Provide the (X, Y) coordinate of the cell's center where the given text is located.  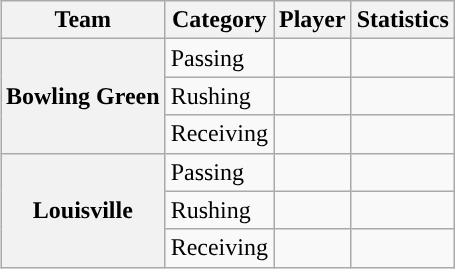
Louisville (82, 210)
Bowling Green (82, 96)
Team (82, 20)
Category (219, 20)
Statistics (402, 20)
Player (313, 20)
